From the cell containing the given text, extract its center point as [X, Y] coordinate. 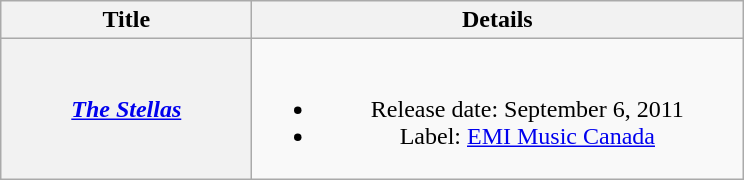
Details [498, 20]
Release date: September 6, 2011Label: EMI Music Canada [498, 109]
Title [126, 20]
The Stellas [126, 109]
